Scan for the cell matching the given text and deliver its (x, y) coordinate at center. 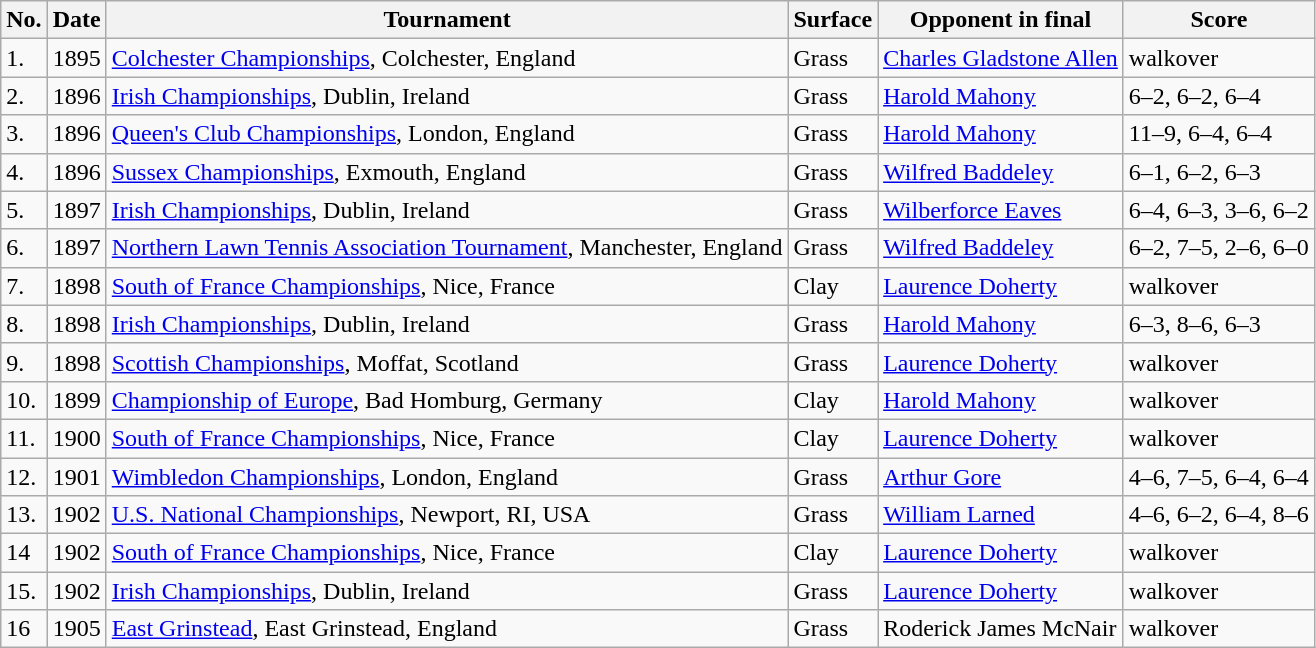
6–2, 6–2, 6–4 (1218, 96)
3. (24, 134)
Charles Gladstone Allen (1001, 58)
13. (24, 515)
1895 (76, 58)
10. (24, 400)
1905 (76, 629)
1901 (76, 477)
6–2, 7–5, 2–6, 6–0 (1218, 248)
15. (24, 591)
4–6, 6–2, 6–4, 8–6 (1218, 515)
4–6, 7–5, 6–4, 6–4 (1218, 477)
Northern Lawn Tennis Association Tournament, Manchester, England (447, 248)
Roderick James McNair (1001, 629)
Date (76, 20)
1900 (76, 438)
Score (1218, 20)
No. (24, 20)
8. (24, 324)
6. (24, 248)
11–9, 6–4, 6–4 (1218, 134)
7. (24, 286)
Scottish Championships, Moffat, Scotland (447, 362)
11. (24, 438)
1. (24, 58)
Colchester Championships, Colchester, England (447, 58)
Sussex Championships, Exmouth, England (447, 172)
Opponent in final (1001, 20)
U.S. National Championships, Newport, RI, USA (447, 515)
East Grinstead, East Grinstead, England (447, 629)
9. (24, 362)
Wimbledon Championships, London, England (447, 477)
6–4, 6–3, 3–6, 6–2 (1218, 210)
Surface (833, 20)
William Larned (1001, 515)
16 (24, 629)
5. (24, 210)
Queen's Club Championships, London, England (447, 134)
Wilberforce Eaves (1001, 210)
14 (24, 553)
Championship of Europe, Bad Homburg, Germany (447, 400)
2. (24, 96)
6–3, 8–6, 6–3 (1218, 324)
1899 (76, 400)
Tournament (447, 20)
Arthur Gore (1001, 477)
12. (24, 477)
6–1, 6–2, 6–3 (1218, 172)
4. (24, 172)
